Return the [x, y] coordinate for the center point of the cell that contains the specified text.  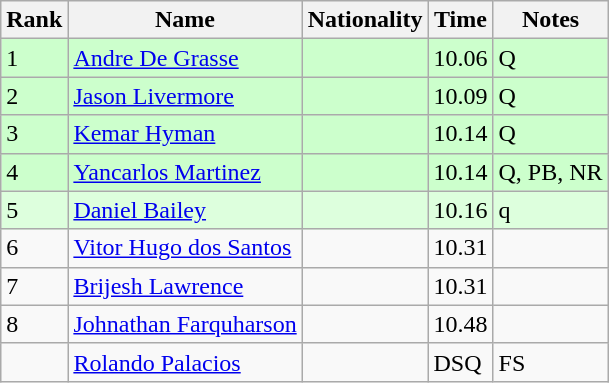
10.09 [460, 96]
10.48 [460, 324]
Yancarlos Martinez [185, 172]
Name [185, 20]
7 [34, 286]
Andre De Grasse [185, 58]
Johnathan Farquharson [185, 324]
6 [34, 248]
Nationality [365, 20]
5 [34, 210]
Rolando Palacios [185, 362]
Jason Livermore [185, 96]
Brijesh Lawrence [185, 286]
Q, PB, NR [550, 172]
Vitor Hugo dos Santos [185, 248]
Time [460, 20]
10.06 [460, 58]
1 [34, 58]
8 [34, 324]
FS [550, 362]
4 [34, 172]
Kemar Hyman [185, 134]
3 [34, 134]
q [550, 210]
2 [34, 96]
Rank [34, 20]
Daniel Bailey [185, 210]
10.16 [460, 210]
DSQ [460, 362]
Notes [550, 20]
